Locate the cell with the specified text and output its [X, Y] center coordinate. 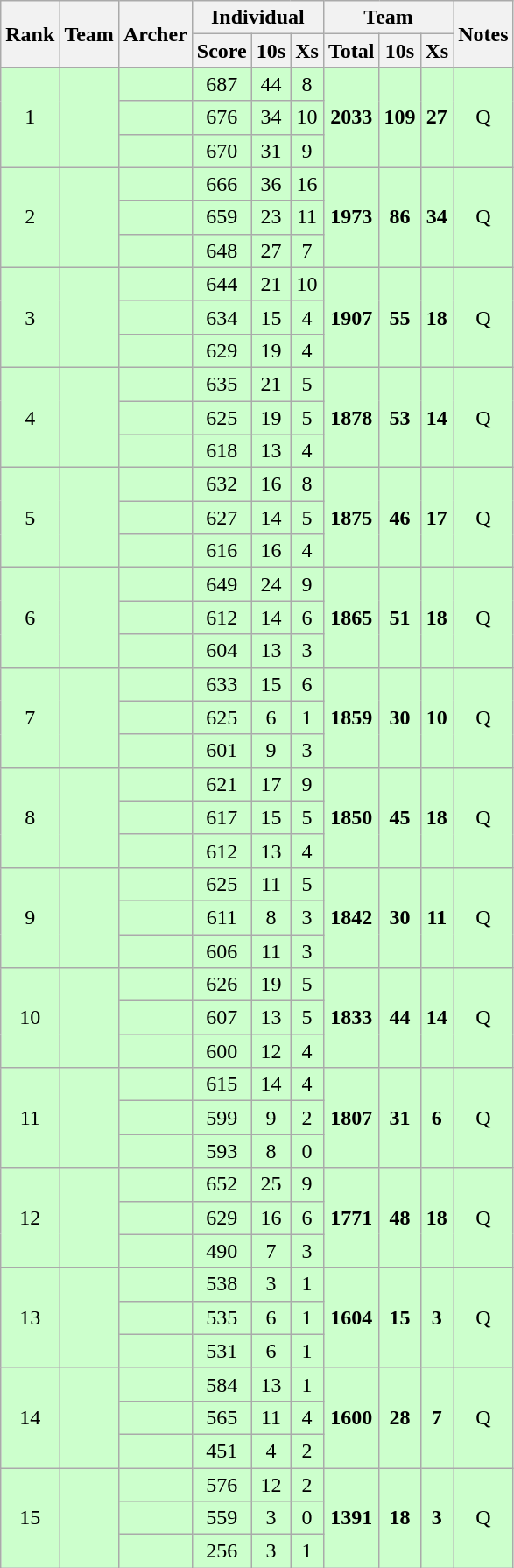
652 [222, 1184]
1875 [351, 518]
617 [222, 817]
611 [222, 917]
604 [222, 651]
Score [222, 51]
670 [222, 151]
632 [222, 484]
51 [399, 618]
86 [399, 217]
676 [222, 117]
Notes [483, 34]
531 [222, 1351]
634 [222, 317]
53 [399, 417]
1907 [351, 317]
644 [222, 284]
584 [222, 1384]
1859 [351, 717]
607 [222, 1018]
538 [222, 1284]
615 [222, 1084]
1600 [351, 1417]
648 [222, 251]
48 [399, 1218]
593 [222, 1151]
649 [222, 584]
1604 [351, 1317]
Total [351, 51]
1878 [351, 417]
633 [222, 684]
599 [222, 1118]
1807 [351, 1118]
601 [222, 751]
25 [271, 1184]
55 [399, 317]
Individual [257, 18]
1771 [351, 1218]
565 [222, 1417]
666 [222, 184]
627 [222, 518]
Archer [155, 34]
559 [222, 1518]
1391 [351, 1518]
606 [222, 950]
490 [222, 1251]
23 [271, 217]
600 [222, 1051]
28 [399, 1417]
535 [222, 1317]
635 [222, 384]
621 [222, 784]
45 [399, 817]
618 [222, 451]
Rank [30, 34]
1850 [351, 817]
109 [399, 117]
24 [271, 584]
46 [399, 518]
256 [222, 1551]
576 [222, 1485]
687 [222, 84]
1842 [351, 917]
1973 [351, 217]
659 [222, 217]
451 [222, 1451]
626 [222, 985]
2033 [351, 117]
36 [271, 184]
1865 [351, 618]
616 [222, 551]
1833 [351, 1018]
